Provide the [X, Y] coordinate of the cell's center where the given text is located.  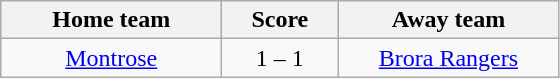
Home team [112, 20]
Brora Rangers [448, 58]
Score [280, 20]
1 – 1 [280, 58]
Montrose [112, 58]
Away team [448, 20]
